Return the (x, y) coordinate for the center point of the cell that contains the specified text.  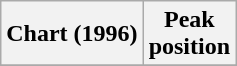
Chart (1996) (72, 34)
Peakposition (189, 34)
